Scan for the cell matching the given text and deliver its (X, Y) coordinate at center. 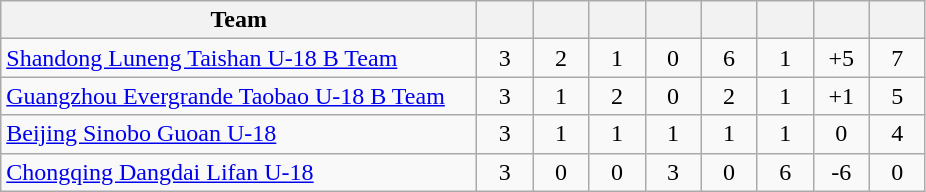
Team (239, 20)
4 (897, 134)
-6 (841, 172)
7 (897, 58)
+5 (841, 58)
Shandong Luneng Taishan U-18 B Team (239, 58)
Chongqing Dangdai Lifan U-18 (239, 172)
+1 (841, 96)
Guangzhou Evergrande Taobao U-18 B Team (239, 96)
5 (897, 96)
Beijing Sinobo Guoan U-18 (239, 134)
